Provide the (x, y) coordinate of the cell's center where the given text is located.  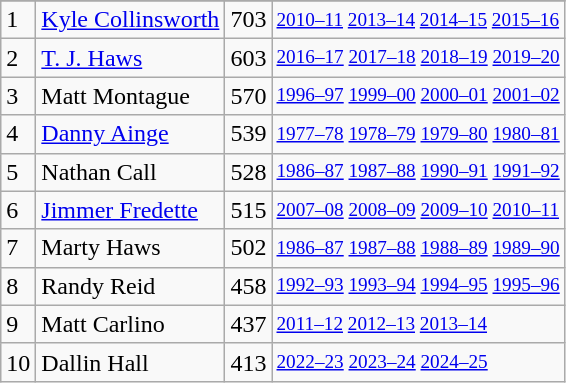
2016–17 2017–18 2018–19 2019–20 (418, 58)
703 (248, 20)
5 (18, 172)
528 (248, 172)
515 (248, 210)
Dallin Hall (130, 362)
2007–08 2008–09 2009–10 2010–11 (418, 210)
1992–93 1993–94 1994–95 1995–96 (418, 286)
8 (18, 286)
603 (248, 58)
413 (248, 362)
Matt Carlino (130, 324)
2022–23 2023–24 2024–25 (418, 362)
Jimmer Fredette (130, 210)
9 (18, 324)
Matt Montague (130, 96)
3 (18, 96)
Marty Haws (130, 248)
570 (248, 96)
1986–87 1987–88 1988–89 1989–90 (418, 248)
1996–97 1999–00 2000–01 2001–02 (418, 96)
1 (18, 20)
10 (18, 362)
1986–87 1987–88 1990–91 1991–92 (418, 172)
7 (18, 248)
T. J. Haws (130, 58)
1977–78 1978–79 1979–80 1980–81 (418, 134)
458 (248, 286)
2 (18, 58)
4 (18, 134)
2010–11 2013–14 2014–15 2015–16 (418, 20)
2011–12 2012–13 2013–14 (418, 324)
6 (18, 210)
Danny Ainge (130, 134)
Randy Reid (130, 286)
Kyle Collinsworth (130, 20)
502 (248, 248)
437 (248, 324)
Nathan Call (130, 172)
539 (248, 134)
